Return [X, Y] of the center of cell containing provided text 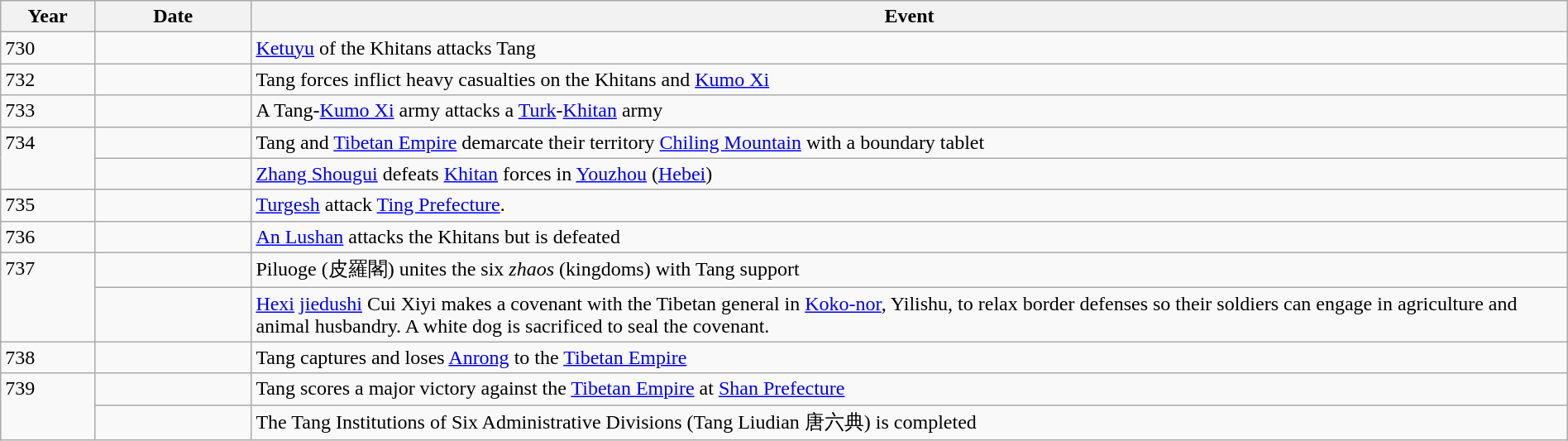
An Lushan attacks the Khitans but is defeated [910, 237]
Ketuyu of the Khitans attacks Tang [910, 48]
734 [48, 158]
Year [48, 17]
A Tang-Kumo Xi army attacks a Turk-Khitan army [910, 111]
738 [48, 357]
Event [910, 17]
Piluoge (皮羅閣) unites the six zhaos (kingdoms) with Tang support [910, 270]
732 [48, 79]
Tang captures and loses Anrong to the Tibetan Empire [910, 357]
739 [48, 407]
730 [48, 48]
Date [172, 17]
736 [48, 237]
Tang scores a major victory against the Tibetan Empire at Shan Prefecture [910, 389]
737 [48, 297]
Zhang Shougui defeats Khitan forces in Youzhou (Hebei) [910, 174]
Tang forces inflict heavy casualties on the Khitans and Kumo Xi [910, 79]
733 [48, 111]
The Tang Institutions of Six Administrative Divisions (Tang Liudian 唐六典) is completed [910, 422]
735 [48, 205]
Turgesh attack Ting Prefecture. [910, 205]
Tang and Tibetan Empire demarcate their territory Chiling Mountain with a boundary tablet [910, 142]
